Identify which cell holds the provided text, then report its [x, y] central coordinate. 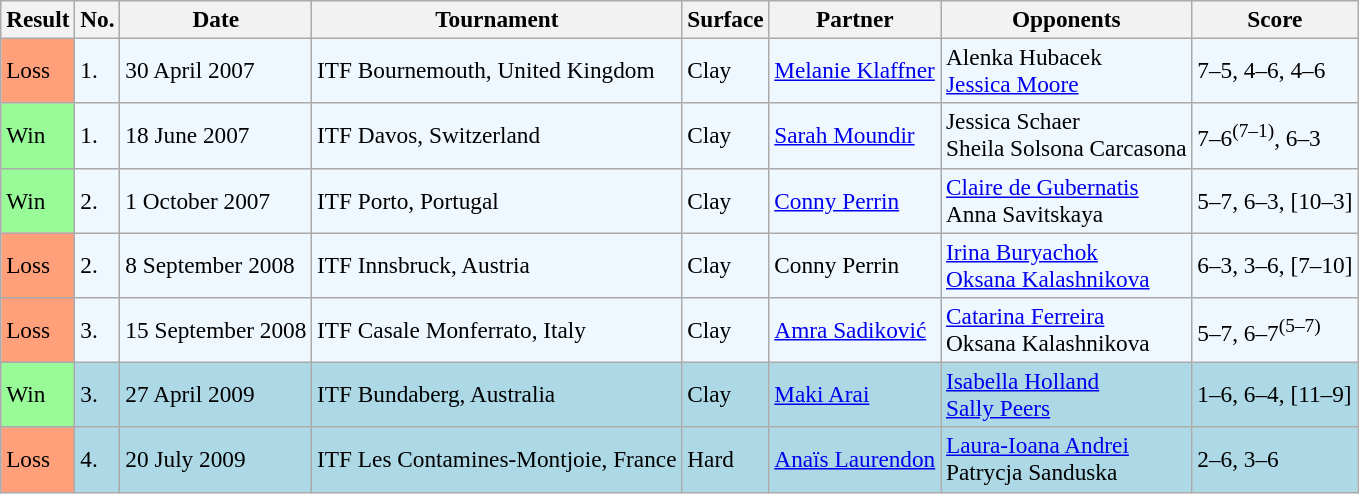
Surface [726, 19]
Partner [855, 19]
Alenka Hubacek Jessica Moore [1066, 70]
Jessica Schaer Sheila Solsona Carcasona [1066, 136]
7–6(7–1), 6–3 [1275, 136]
Score [1275, 19]
Claire de Gubernatis Anna Savitskaya [1066, 200]
4. [98, 460]
Sarah Moundir [855, 136]
ITF Les Contamines-Montjoie, France [497, 460]
2–6, 3–6 [1275, 460]
1 October 2007 [216, 200]
Melanie Klaffner [855, 70]
ITF Davos, Switzerland [497, 136]
Laura-Ioana Andrei Patrycja Sanduska [1066, 460]
27 April 2009 [216, 394]
Irina Buryachok Oksana Kalashnikova [1066, 264]
15 September 2008 [216, 330]
20 July 2009 [216, 460]
1–6, 6–4, [11–9] [1275, 394]
Hard [726, 460]
ITF Porto, Portugal [497, 200]
Maki Arai [855, 394]
30 April 2007 [216, 70]
Catarina Ferreira Oksana Kalashnikova [1066, 330]
Result [38, 19]
ITF Casale Monferrato, Italy [497, 330]
18 June 2007 [216, 136]
7–5, 4–6, 4–6 [1275, 70]
6–3, 3–6, [7–10] [1275, 264]
ITF Bournemouth, United Kingdom [497, 70]
8 September 2008 [216, 264]
5–7, 6–3, [10–3] [1275, 200]
Tournament [497, 19]
ITF Innsbruck, Austria [497, 264]
Anaïs Laurendon [855, 460]
Amra Sadiković [855, 330]
Isabella Holland Sally Peers [1066, 394]
ITF Bundaberg, Australia [497, 394]
5–7, 6–7(5–7) [1275, 330]
Date [216, 19]
No. [98, 19]
Opponents [1066, 19]
